Scan for the cell matching the given text and deliver its (x, y) coordinate at center. 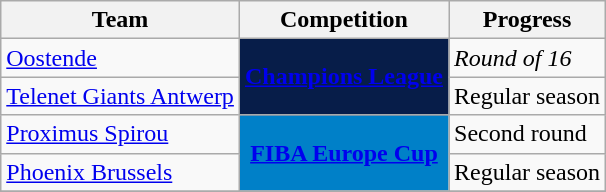
Champions League (344, 77)
Phoenix Brussels (120, 172)
Oostende (120, 58)
FIBA Europe Cup (344, 153)
Telenet Giants Antwerp (120, 96)
Round of 16 (528, 58)
Competition (344, 20)
Team (120, 20)
Proximus Spirou (120, 134)
Second round (528, 134)
Progress (528, 20)
